Find where the given text appears and provide that cell's center as (x, y) coordinate. 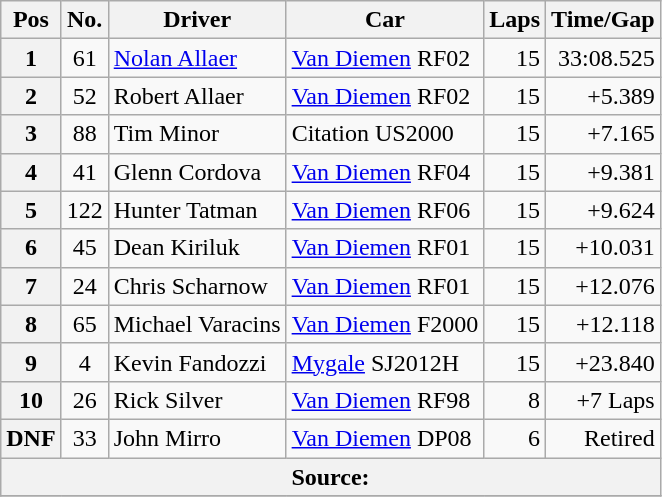
+12.076 (604, 286)
Michael Varacins (197, 324)
Source: (330, 477)
61 (84, 58)
24 (84, 286)
3 (31, 134)
26 (84, 400)
7 (31, 286)
+23.840 (604, 362)
Retired (604, 438)
Van Diemen RF06 (385, 210)
52 (84, 96)
122 (84, 210)
Van Diemen DP08 (385, 438)
+9.624 (604, 210)
+10.031 (604, 248)
+12.118 (604, 324)
Nolan Allaer (197, 58)
Van Diemen RF04 (385, 172)
33 (84, 438)
88 (84, 134)
Van Diemen RF98 (385, 400)
10 (31, 400)
Van Diemen F2000 (385, 324)
Laps (515, 20)
Tim Minor (197, 134)
Time/Gap (604, 20)
Car (385, 20)
33:08.525 (604, 58)
Hunter Tatman (197, 210)
Robert Allaer (197, 96)
1 (31, 58)
Mygale SJ2012H (385, 362)
Glenn Cordova (197, 172)
+7 Laps (604, 400)
65 (84, 324)
+7.165 (604, 134)
John Mirro (197, 438)
5 (31, 210)
Rick Silver (197, 400)
Dean Kiriluk (197, 248)
+9.381 (604, 172)
Citation US2000 (385, 134)
Kevin Fandozzi (197, 362)
2 (31, 96)
DNF (31, 438)
No. (84, 20)
+5.389 (604, 96)
Pos (31, 20)
Chris Scharnow (197, 286)
9 (31, 362)
41 (84, 172)
Driver (197, 20)
45 (84, 248)
